Locate the cell with the specified text and output its [X, Y] center coordinate. 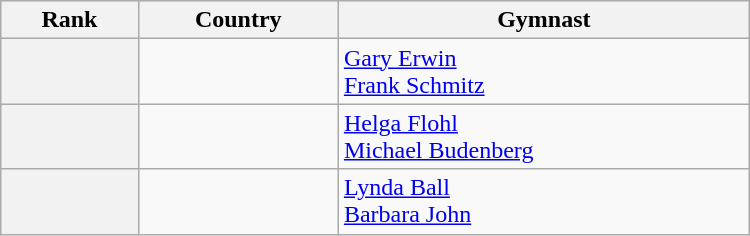
Country [238, 20]
Helga Flohl Michael Budenberg [544, 136]
Lynda Ball Barbara John [544, 202]
Rank [70, 20]
Gymnast [544, 20]
Gary Erwin Frank Schmitz [544, 72]
